Scan for the cell matching the given text and deliver its [X, Y] coordinate at center. 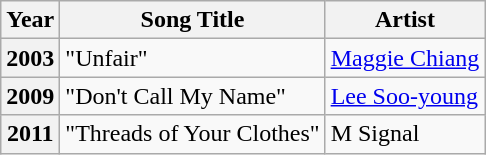
"Unfair" [192, 58]
Artist [405, 20]
2009 [30, 96]
Year [30, 20]
"Threads of Your Clothes" [192, 134]
"Don't Call My Name" [192, 96]
M Signal [405, 134]
2011 [30, 134]
2003 [30, 58]
Lee Soo-young [405, 96]
Song Title [192, 20]
Maggie Chiang [405, 58]
